For the text-containing cell, return its midpoint in (X, Y) coordinate format. 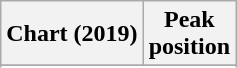
Peakposition (189, 34)
Chart (2019) (72, 34)
